Pinpoint the cell where the given text exists, returning its (x, y) midpoint coordinate. 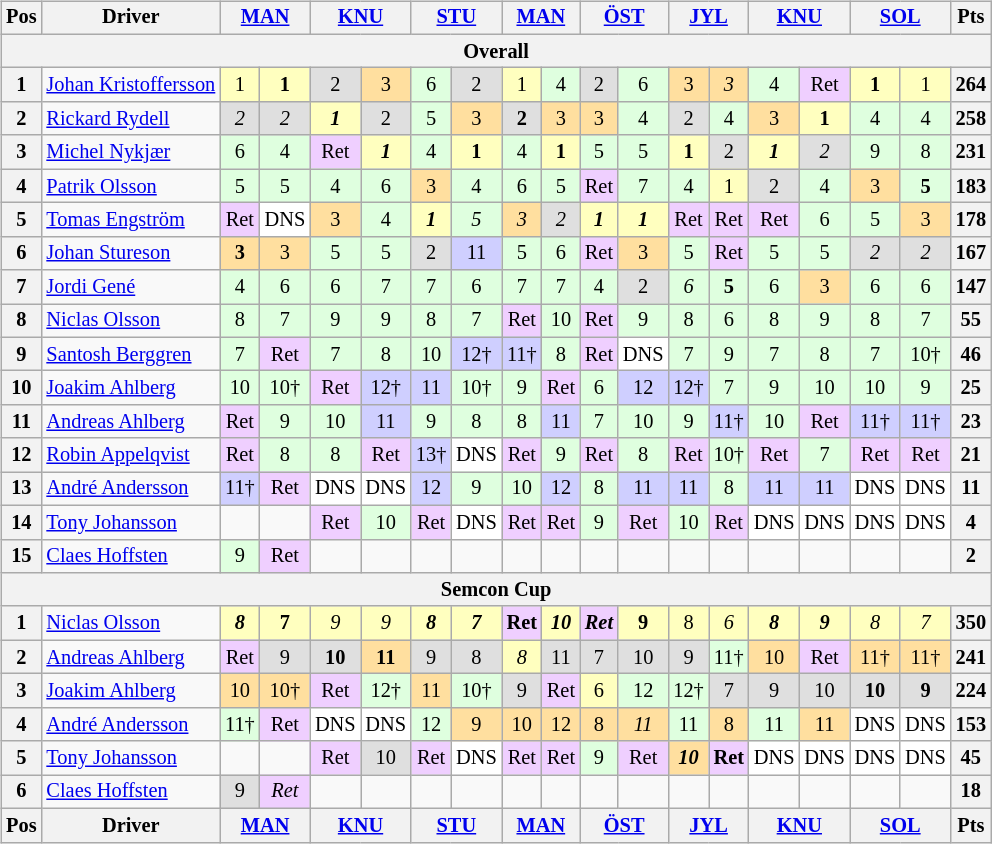
55 (971, 321)
18 (971, 792)
Patrik Olsson (130, 186)
350 (971, 623)
23 (971, 422)
167 (971, 253)
Jordi Gené (130, 287)
Overall (496, 51)
153 (971, 724)
231 (971, 152)
224 (971, 691)
241 (971, 657)
Johan Stureson (130, 253)
15 (21, 556)
21 (971, 455)
13 (21, 489)
Rickard Rydell (130, 119)
183 (971, 186)
Robin Appelqvist (130, 455)
Santosh Berggren (130, 354)
147 (971, 287)
13† (431, 455)
178 (971, 220)
Michel Nykjær (130, 152)
264 (971, 85)
Semcon Cup (496, 590)
14 (21, 522)
Tomas Engström (130, 220)
25 (971, 388)
46 (971, 354)
258 (971, 119)
45 (971, 758)
Johan Kristoffersson (130, 85)
